Provide the [x, y] coordinate of the cell's center where the given text is located.  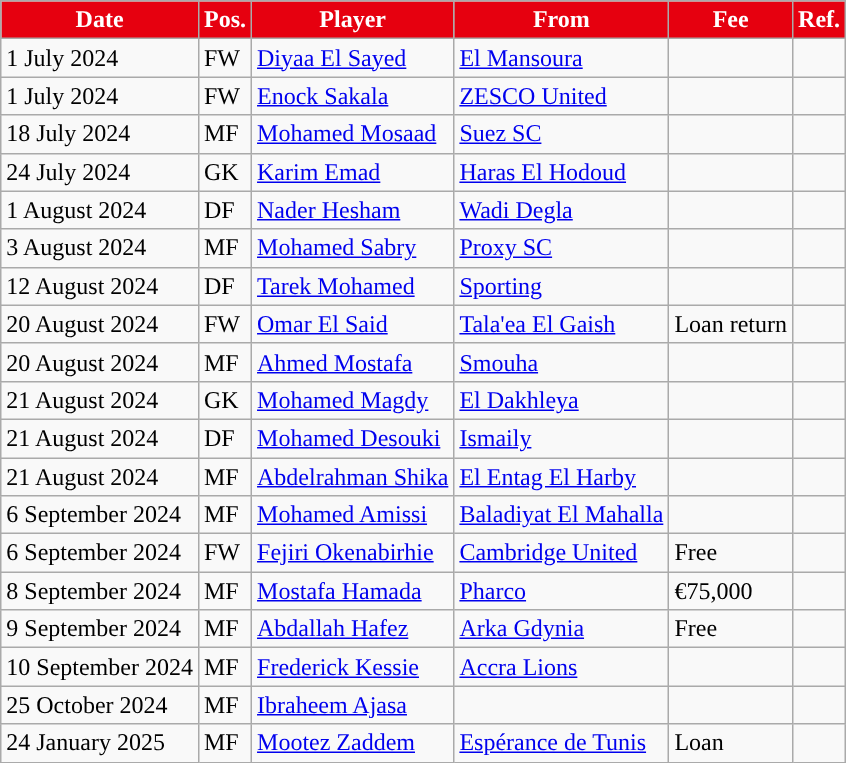
Loan return [731, 324]
8 September 2024 [100, 591]
Tarek Mohamed [353, 286]
Mootez Zaddem [353, 743]
Ibraheem Ajasa [353, 705]
18 July 2024 [100, 134]
12 August 2024 [100, 286]
Mohamed Amissi [353, 515]
Karim Emad [353, 172]
Baladiyat El Mahalla [562, 515]
Proxy SC [562, 248]
Sporting [562, 286]
Date [100, 20]
Frederick Kessie [353, 667]
Suez SC [562, 134]
Ismaily [562, 438]
Mohamed Mosaad [353, 134]
Cambridge United [562, 553]
Fee [731, 20]
25 October 2024 [100, 705]
From [562, 20]
El Entag El Harby [562, 477]
Ref. [820, 20]
Espérance de Tunis [562, 743]
Diyaa El Sayed [353, 58]
ZESCO United [562, 96]
Mohamed Desouki [353, 438]
Haras El Hodoud [562, 172]
Loan [731, 743]
Arka Gdynia [562, 629]
Abdelrahman Shika [353, 477]
Tala'ea El Gaish [562, 324]
Abdallah Hafez [353, 629]
El Mansoura [562, 58]
Accra Lions [562, 667]
Nader Hesham [353, 210]
10 September 2024 [100, 667]
Mostafa Hamada [353, 591]
El Dakhleya [562, 400]
3 August 2024 [100, 248]
1 August 2024 [100, 210]
Pos. [224, 20]
Omar El Said [353, 324]
€75,000 [731, 591]
Smouha [562, 362]
Ahmed Mostafa [353, 362]
Player [353, 20]
24 July 2024 [100, 172]
Wadi Degla [562, 210]
Fejiri Okenabirhie [353, 553]
Mohamed Magdy [353, 400]
24 January 2025 [100, 743]
Enock Sakala [353, 96]
Mohamed Sabry [353, 248]
9 September 2024 [100, 629]
Pharco [562, 591]
